Determine the (x, y) coordinate at the center of the cell enclosing the given text.  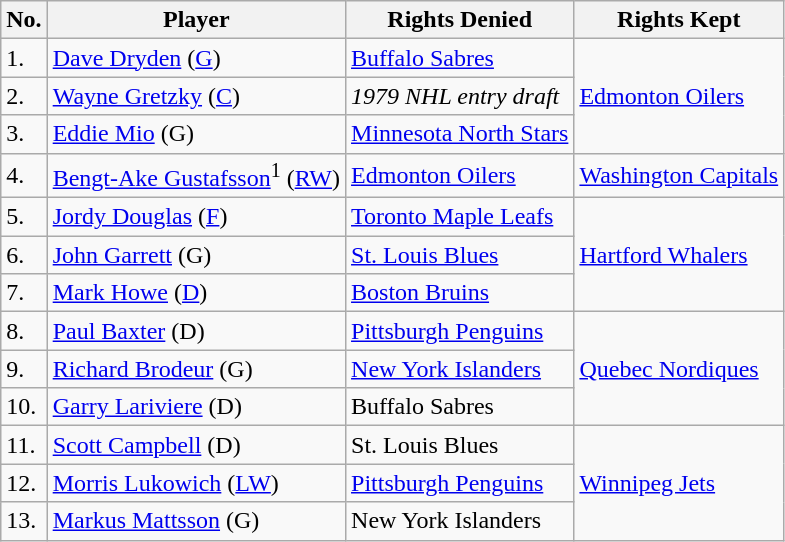
Eddie Mio (G) (196, 134)
5. (24, 217)
No. (24, 20)
Boston Bruins (460, 293)
1979 NHL entry draft (460, 96)
Washington Capitals (679, 176)
6. (24, 255)
9. (24, 369)
Rights Denied (460, 20)
Bengt-Ake Gustafsson1 (RW) (196, 176)
Wayne Gretzky (C) (196, 96)
13. (24, 521)
Player (196, 20)
Winnipeg Jets (679, 483)
Dave Dryden (G) (196, 58)
11. (24, 445)
Scott Campbell (D) (196, 445)
8. (24, 331)
Garry Lariviere (D) (196, 407)
Rights Kept (679, 20)
Toronto Maple Leafs (460, 217)
Markus Mattsson (G) (196, 521)
Paul Baxter (D) (196, 331)
Minnesota North Stars (460, 134)
Richard Brodeur (G) (196, 369)
Quebec Nordiques (679, 369)
12. (24, 483)
Hartford Whalers (679, 255)
Jordy Douglas (F) (196, 217)
7. (24, 293)
10. (24, 407)
Morris Lukowich (LW) (196, 483)
John Garrett (G) (196, 255)
4. (24, 176)
2. (24, 96)
1. (24, 58)
Mark Howe (D) (196, 293)
3. (24, 134)
